Search for the cell housing the specified text and yield its (X, Y) center coordinate. 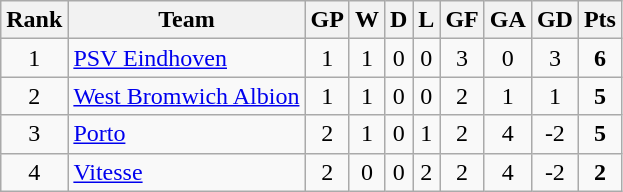
West Bromwich Albion (186, 96)
GP (327, 20)
GF (462, 20)
Team (186, 20)
Vitesse (186, 172)
Porto (186, 134)
GA (508, 20)
GD (554, 20)
L (426, 20)
D (398, 20)
PSV Eindhoven (186, 58)
W (366, 20)
Pts (600, 20)
Rank (34, 20)
6 (600, 58)
